Capture the cell that displays the provided text and extract its [X, Y] central coordinate. 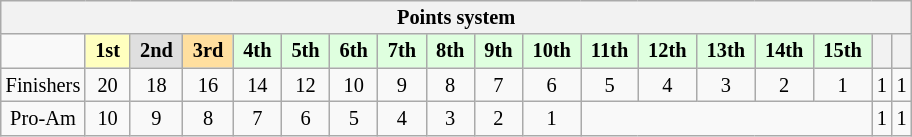
10th [551, 51]
2nd [156, 51]
8th [450, 51]
11th [610, 51]
5th [305, 51]
13th [726, 51]
7th [402, 51]
16 [208, 85]
14 [257, 85]
Finishers [43, 85]
1st [108, 51]
20 [108, 85]
18 [156, 85]
4th [257, 51]
15th [842, 51]
12 [305, 85]
14th [784, 51]
12th [667, 51]
9th [498, 51]
Pro-Am [43, 118]
6th [354, 51]
3rd [208, 51]
Points system [456, 17]
